Return (X, Y) of the center of cell containing provided text 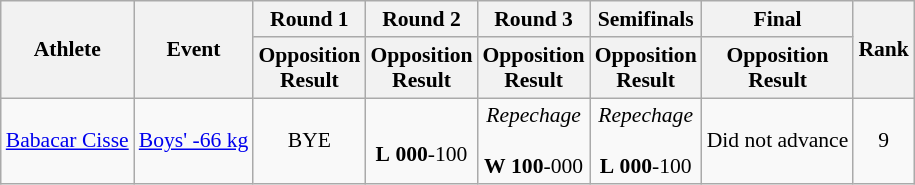
L 000-100 (421, 142)
Round 3 (534, 19)
Did not advance (778, 142)
Boys' -66 kg (194, 142)
Round 2 (421, 19)
Rank (884, 50)
Event (194, 50)
Athlete (68, 50)
Round 1 (309, 19)
Final (778, 19)
BYE (309, 142)
Repechage W 100-000 (534, 142)
Repechage L 000-100 (646, 142)
Semifinals (646, 19)
9 (884, 142)
Babacar Cisse (68, 142)
